Find where the given text appears and provide that cell's center as (X, Y) coordinate. 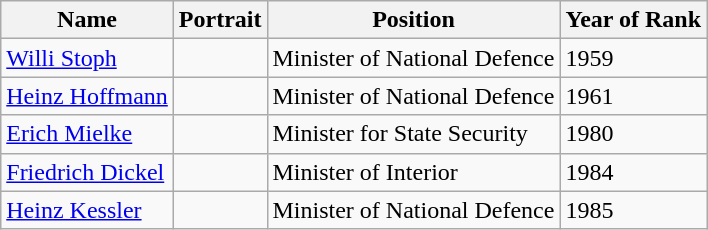
Heinz Hoffmann (88, 96)
Portrait (220, 20)
Minister for State Security (414, 134)
1980 (634, 134)
Willi Stoph (88, 58)
Erich Mielke (88, 134)
Position (414, 20)
1959 (634, 58)
Minister of Interior (414, 172)
1985 (634, 210)
Heinz Kessler (88, 210)
Name (88, 20)
Year of Rank (634, 20)
1984 (634, 172)
1961 (634, 96)
Friedrich Dickel (88, 172)
